Identify which cell holds the provided text, then report its [x, y] central coordinate. 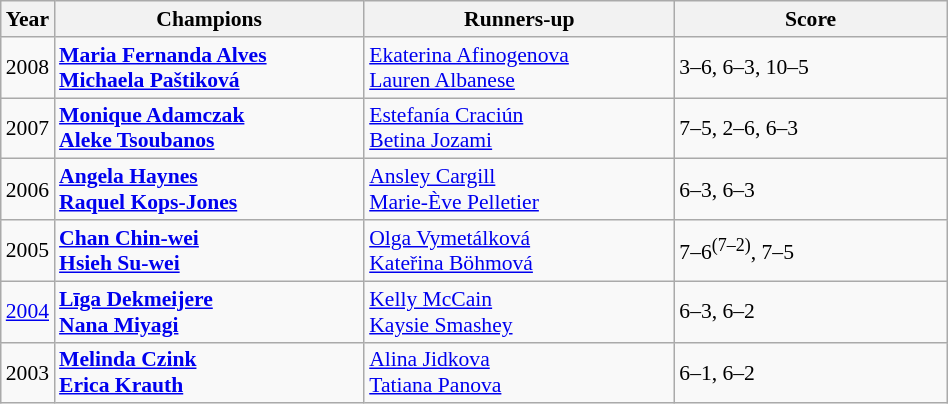
Melinda Czink Erica Krauth [209, 372]
Kelly McCain Kaysie Smashey [519, 312]
Monique Adamczak Aleke Tsoubanos [209, 128]
Ekaterina Afinogenova Lauren Albanese [519, 68]
2008 [28, 68]
Chan Chin-wei Hsieh Su-wei [209, 250]
Angela Haynes Raquel Kops-Jones [209, 190]
6–3, 6–3 [810, 190]
Līga Dekmeijere Nana Miyagi [209, 312]
Olga Vymetálková Kateřina Böhmová [519, 250]
2004 [28, 312]
Score [810, 19]
2007 [28, 128]
Runners-up [519, 19]
6–3, 6–2 [810, 312]
Estefanía Craciún Betina Jozami [519, 128]
7–6(7–2), 7–5 [810, 250]
Year [28, 19]
Maria Fernanda Alves Michaela Paštiková [209, 68]
7–5, 2–6, 6–3 [810, 128]
3–6, 6–3, 10–5 [810, 68]
Champions [209, 19]
Ansley Cargill Marie-Ève Pelletier [519, 190]
2005 [28, 250]
2006 [28, 190]
2003 [28, 372]
Alina Jidkova Tatiana Panova [519, 372]
6–1, 6–2 [810, 372]
